Capture the cell that displays the provided text and extract its (x, y) central coordinate. 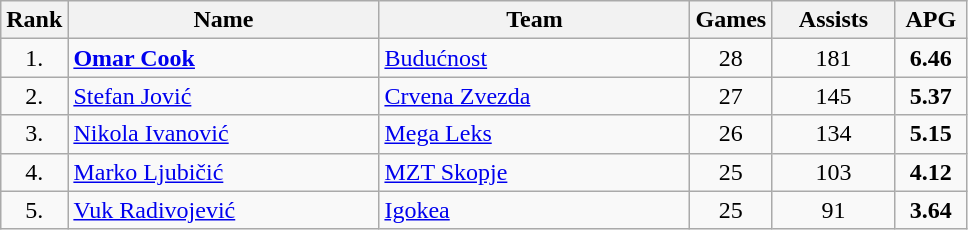
5.37 (930, 96)
27 (731, 96)
5.15 (930, 134)
Vuk Radivojević (224, 210)
Assists (834, 20)
Omar Cook (224, 58)
Stefan Jović (224, 96)
1. (34, 58)
Igokea (534, 210)
26 (731, 134)
181 (834, 58)
2. (34, 96)
145 (834, 96)
Name (224, 20)
103 (834, 172)
4.12 (930, 172)
5. (34, 210)
Mega Leks (534, 134)
6.46 (930, 58)
91 (834, 210)
Nikola Ivanović (224, 134)
Team (534, 20)
Games (731, 20)
APG (930, 20)
4. (34, 172)
3. (34, 134)
MZT Skopje (534, 172)
134 (834, 134)
Marko Ljubičić (224, 172)
Budućnost (534, 58)
28 (731, 58)
Rank (34, 20)
3.64 (930, 210)
Crvena Zvezda (534, 96)
